Determine the [X, Y] coordinate at the center of the cell enclosing the given text.  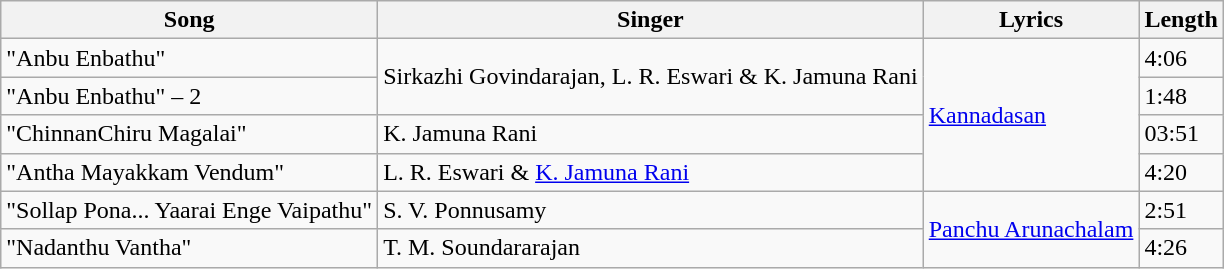
4:06 [1181, 58]
L. R. Eswari & K. Jamuna Rani [651, 172]
K. Jamuna Rani [651, 134]
T. M. Soundararajan [651, 248]
1:48 [1181, 96]
"Nadanthu Vantha" [190, 248]
Lyrics [1031, 20]
Length [1181, 20]
Panchu Arunachalam [1031, 229]
Kannadasan [1031, 115]
4:20 [1181, 172]
Song [190, 20]
"Sollap Pona... Yaarai Enge Vaipathu" [190, 210]
Singer [651, 20]
"Anbu Enbathu" – 2 [190, 96]
Sirkazhi Govindarajan, L. R. Eswari & K. Jamuna Rani [651, 77]
2:51 [1181, 210]
"ChinnanChiru Magalai" [190, 134]
"Anbu Enbathu" [190, 58]
S. V. Ponnusamy [651, 210]
03:51 [1181, 134]
4:26 [1181, 248]
"Antha Mayakkam Vendum" [190, 172]
